Determine the (x, y) coordinate at the center of the cell enclosing the given text.  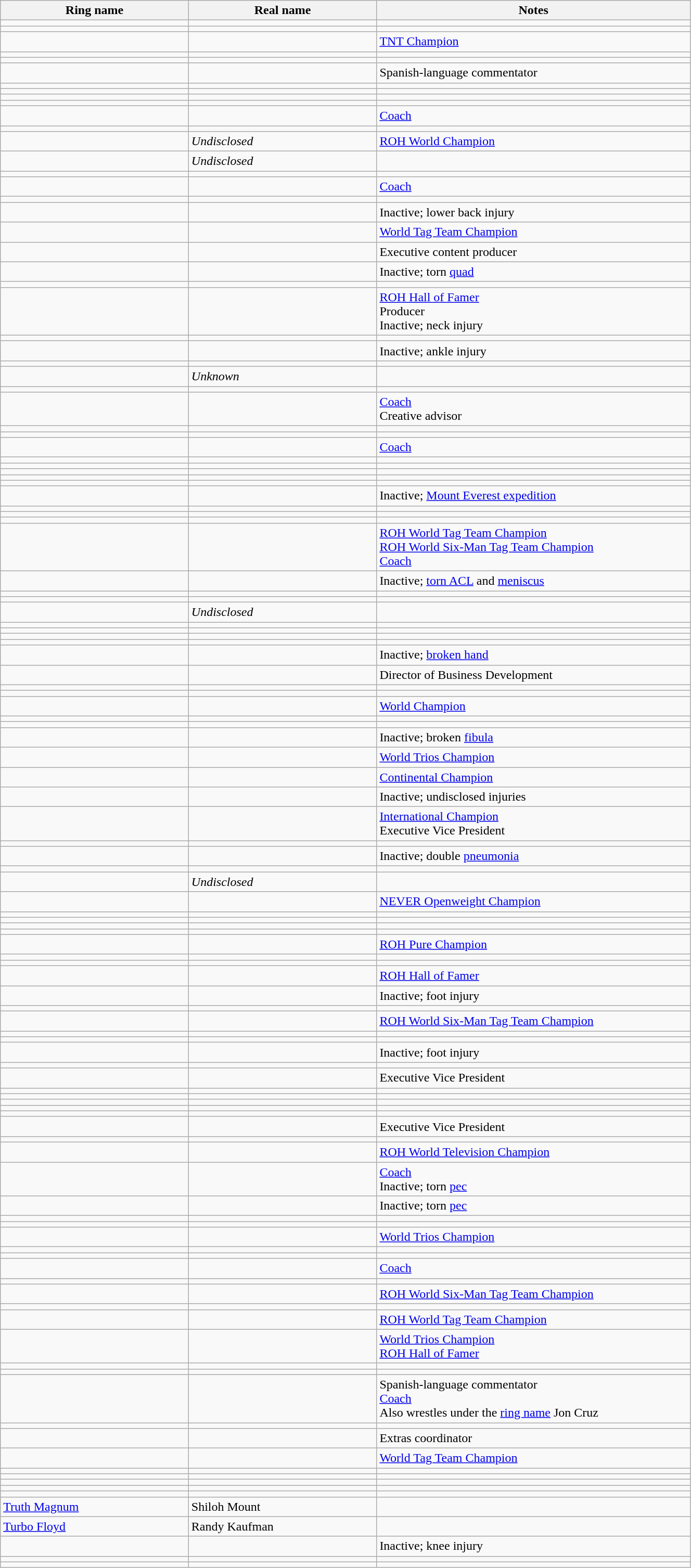
Unknown (283, 376)
Inactive; double pneumonia (534, 856)
Randy Kaufman (283, 1526)
ROH World Tag Team Champion (534, 1319)
ROH Hall of FamerProducerInactive; neck injury (534, 311)
Inactive; ankle injury (534, 351)
Inactive; Mount Everest expedition (534, 496)
ROH Hall of Famer (534, 975)
Real name (283, 10)
CoachCreative advisor (534, 409)
TNT Champion (534, 42)
Turbo Floyd (95, 1526)
Inactive; lower back injury (534, 212)
Inactive; torn ACL and meniscus (534, 581)
Inactive; undisclosed injuries (534, 797)
Ring name (95, 10)
CoachInactive; torn pec (534, 1179)
Continental Champion (534, 777)
NEVER Openweight Champion (534, 902)
Inactive; knee injury (534, 1546)
Truth Magnum (95, 1507)
Inactive; torn pec (534, 1206)
ROH World Tag Team ChampionROH World Six-Man Tag Team ChampionCoach (534, 547)
Spanish-language commentatorCoachAlso wrestles under the ring name Jon Cruz (534, 1398)
World Champion (534, 706)
Shiloh Mount (283, 1507)
International ChampionExecutive Vice President (534, 824)
ROH Pure Champion (534, 944)
Inactive; torn quad (534, 272)
Spanish-language commentator (534, 73)
World Trios ChampionROH Hall of Famer (534, 1346)
Executive content producer (534, 252)
Director of Business Development (534, 675)
ROH World Television Champion (534, 1152)
Notes (534, 10)
Inactive; broken fibula (534, 737)
Extras coordinator (534, 1438)
ROH World Champion (534, 142)
Inactive; broken hand (534, 655)
